Scan for the cell matching the given text and deliver its (x, y) coordinate at center. 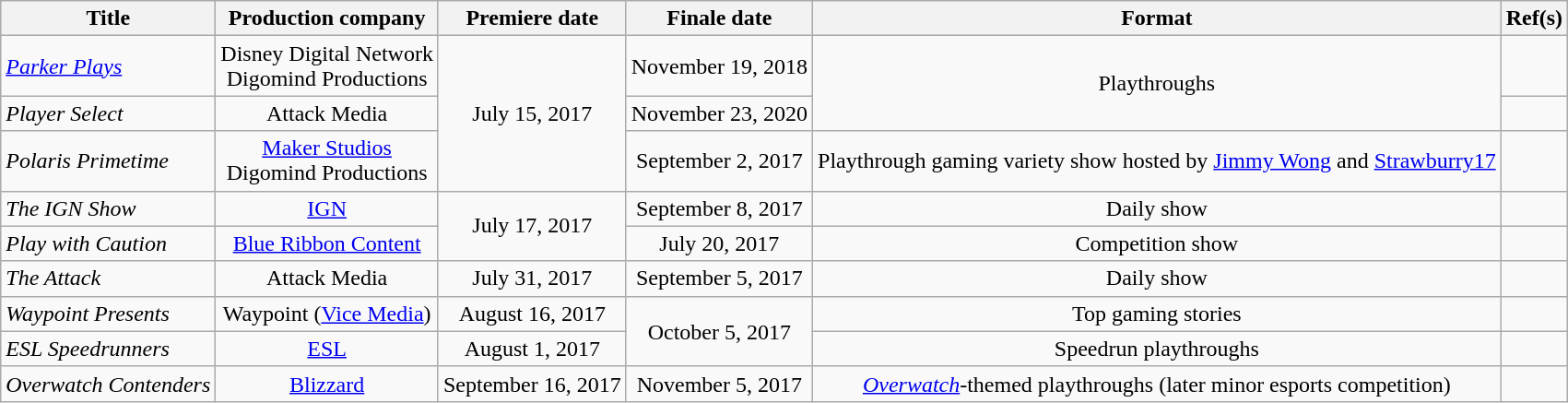
The Attack (109, 279)
July 20, 2017 (719, 243)
July 31, 2017 (532, 279)
Parker Plays (109, 66)
July 17, 2017 (532, 226)
Top gaming stories (1158, 314)
November 5, 2017 (719, 384)
October 5, 2017 (719, 331)
Premiere date (532, 18)
July 15, 2017 (532, 113)
November 23, 2020 (719, 113)
Production company (327, 18)
Disney Digital NetworkDigomind Productions (327, 66)
Speedrun playthroughs (1158, 349)
August 1, 2017 (532, 349)
Playthrough gaming variety show hosted by Jimmy Wong and Strawburry17 (1158, 160)
ESL Speedrunners (109, 349)
Playthroughs (1158, 83)
Finale date (719, 18)
September 16, 2017 (532, 384)
Blizzard (327, 384)
August 16, 2017 (532, 314)
Overwatch Contenders (109, 384)
ESL (327, 349)
Blue Ribbon Content (327, 243)
September 8, 2017 (719, 208)
Ref(s) (1534, 18)
Waypoint Presents (109, 314)
Format (1158, 18)
Maker StudiosDigomind Productions (327, 160)
September 2, 2017 (719, 160)
Waypoint (Vice Media) (327, 314)
IGN (327, 208)
The IGN Show (109, 208)
September 5, 2017 (719, 279)
Title (109, 18)
November 19, 2018 (719, 66)
Polaris Primetime (109, 160)
Play with Caution (109, 243)
Overwatch-themed playthroughs (later minor esports competition) (1158, 384)
Competition show (1158, 243)
Player Select (109, 113)
